From the cell containing the given text, extract its center point as [x, y] coordinate. 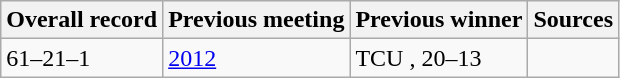
2012 [256, 58]
Previous meeting [256, 20]
Sources [574, 20]
Previous winner [439, 20]
61–21–1 [82, 58]
TCU , 20–13 [439, 58]
Overall record [82, 20]
